Scan for the cell matching the given text and deliver its (X, Y) coordinate at center. 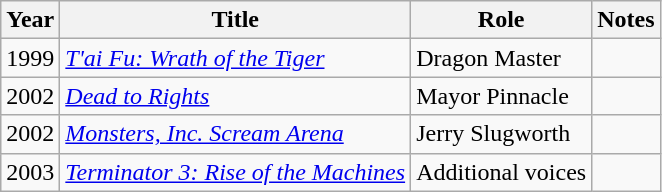
1999 (30, 58)
Additional voices (502, 172)
Dragon Master (502, 58)
Title (236, 20)
Terminator 3: Rise of the Machines (236, 172)
Notes (626, 20)
T'ai Fu: Wrath of the Tiger (236, 58)
Dead to Rights (236, 96)
Role (502, 20)
Year (30, 20)
Monsters, Inc. Scream Arena (236, 134)
Jerry Slugworth (502, 134)
Mayor Pinnacle (502, 96)
2003 (30, 172)
